Extract the [X, Y] coordinate from the center of the cell holding the provided text.  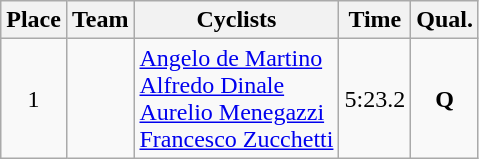
5:23.2 [375, 98]
Team [100, 20]
Angelo de Martino Alfredo Dinale Aurelio Menegazzi Francesco Zucchetti [236, 98]
1 [34, 98]
Place [34, 20]
Qual. [445, 20]
Time [375, 20]
Q [445, 98]
Cyclists [236, 20]
